Detect which cell encompasses the target text, then output its (x, y) center coordinate. 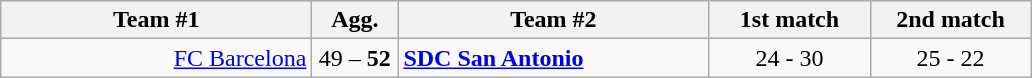
2nd match (950, 20)
Team #2 (554, 20)
Team #1 (156, 20)
1st match (790, 20)
24 - 30 (790, 58)
SDC San Antonio (554, 58)
Agg. (355, 20)
25 - 22 (950, 58)
FC Barcelona (156, 58)
49 – 52 (355, 58)
